For the text-containing cell, return its midpoint in [x, y] coordinate format. 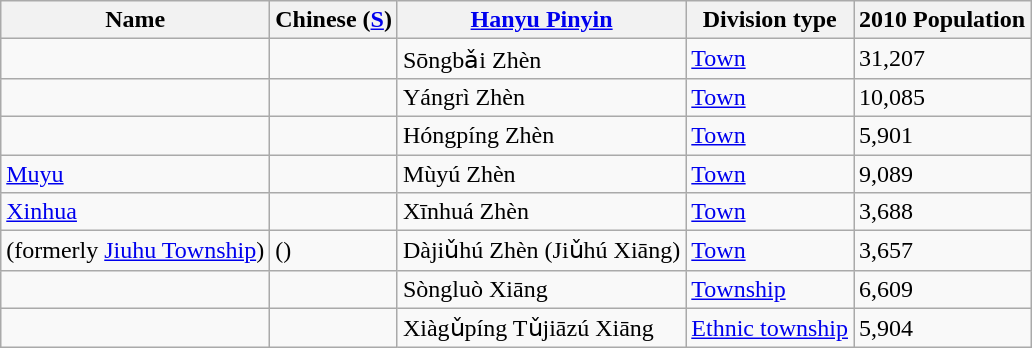
Hóngpíng Zhèn [541, 135]
Township [770, 289]
Xiàgǔpíng Tǔjiāzú Xiāng [541, 328]
Ethnic township [770, 328]
Dàjiǔhú Zhèn (Jiǔhú Xiāng) [541, 251]
Muyu [136, 173]
Yángrì Zhèn [541, 97]
6,609 [942, 289]
5,901 [942, 135]
31,207 [942, 59]
Xinhua [136, 212]
Chinese (S) [334, 20]
2010 Population [942, 20]
Name [136, 20]
Hanyu Pinyin [541, 20]
3,688 [942, 212]
Division type [770, 20]
() [334, 251]
10,085 [942, 97]
5,904 [942, 328]
Sōngbǎi Zhèn [541, 59]
(formerly Jiuhu Township) [136, 251]
Sòngluò Xiāng [541, 289]
Mùyú Zhèn [541, 173]
9,089 [942, 173]
3,657 [942, 251]
Xīnhuá Zhèn [541, 212]
